Output the (x, y) coordinate of the center of the cell containing the given text.  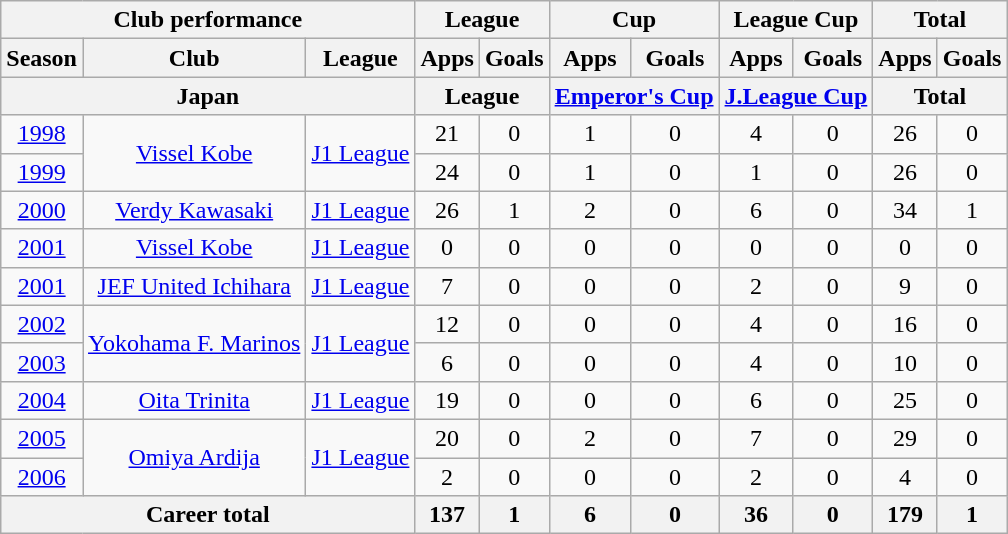
12 (447, 324)
2005 (42, 438)
1999 (42, 172)
25 (905, 400)
24 (447, 172)
Emperor's Cup (634, 96)
21 (447, 134)
2006 (42, 477)
9 (905, 286)
Cup (634, 20)
137 (447, 515)
2000 (42, 210)
29 (905, 438)
2004 (42, 400)
19 (447, 400)
1998 (42, 134)
Verdy Kawasaki (194, 210)
Yokohama F. Marinos (194, 343)
179 (905, 515)
Club performance (208, 20)
Oita Trinita (194, 400)
2002 (42, 324)
Season (42, 58)
34 (905, 210)
20 (447, 438)
J.League Cup (796, 96)
Career total (208, 515)
League Cup (796, 20)
16 (905, 324)
2003 (42, 362)
36 (756, 515)
10 (905, 362)
Omiya Ardija (194, 457)
Club (194, 58)
JEF United Ichihara (194, 286)
Japan (208, 96)
